Identify which cell holds the provided text, then report its (x, y) central coordinate. 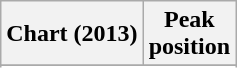
Chart (2013) (72, 34)
Peakposition (189, 34)
